Identify which cell holds the provided text, then report its [X, Y] central coordinate. 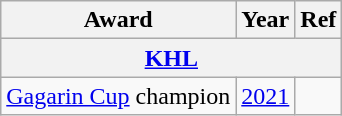
2021 [266, 96]
Year [266, 20]
KHL [172, 58]
Award [118, 20]
Ref [318, 20]
Gagarin Cup champion [118, 96]
